Pinpoint the cell where the given text exists, returning its [x, y] midpoint coordinate. 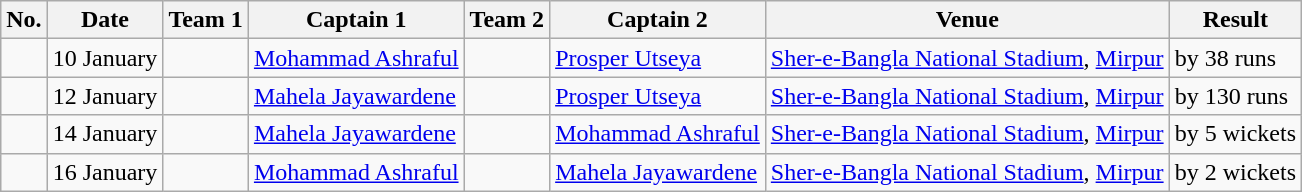
12 January [105, 96]
Captain 1 [356, 20]
Date [105, 20]
Result [1235, 20]
by 2 wickets [1235, 172]
16 January [105, 172]
Team 2 [507, 20]
by 38 runs [1235, 58]
No. [24, 20]
by 130 runs [1235, 96]
Captain 2 [658, 20]
by 5 wickets [1235, 134]
10 January [105, 58]
14 January [105, 134]
Team 1 [206, 20]
Venue [967, 20]
